Determine the (x, y) coordinate at the center of the cell enclosing the given text.  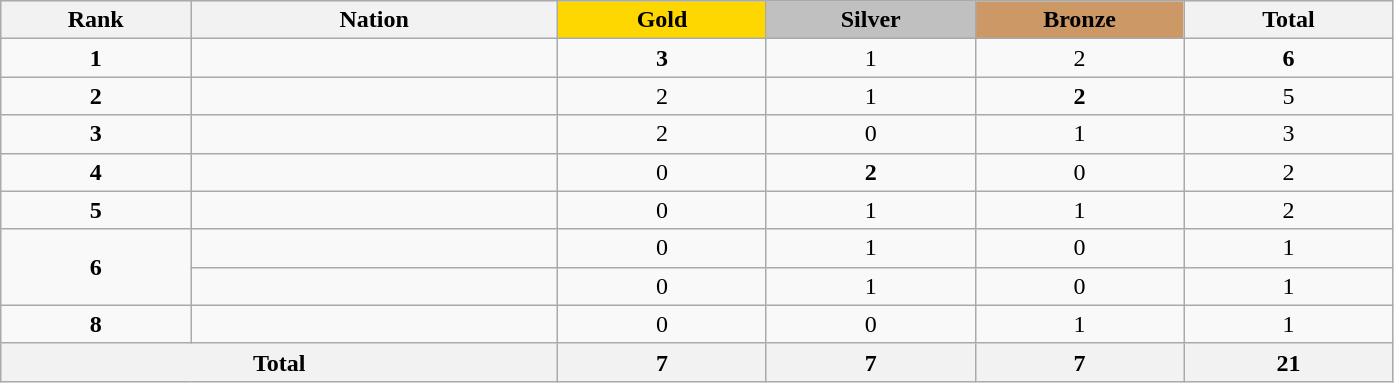
Silver (870, 20)
8 (96, 324)
Rank (96, 20)
Bronze (1080, 20)
21 (1288, 362)
Nation (374, 20)
Gold (662, 20)
4 (96, 172)
